Capture the cell that displays the provided text and extract its (X, Y) central coordinate. 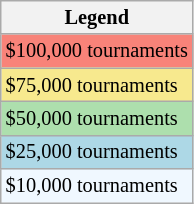
$100,000 tournaments (97, 51)
$10,000 tournaments (97, 186)
$50,000 tournaments (97, 118)
Legend (97, 17)
$75,000 tournaments (97, 85)
$25,000 tournaments (97, 152)
